Detect which cell encompasses the target text, then output its [X, Y] center coordinate. 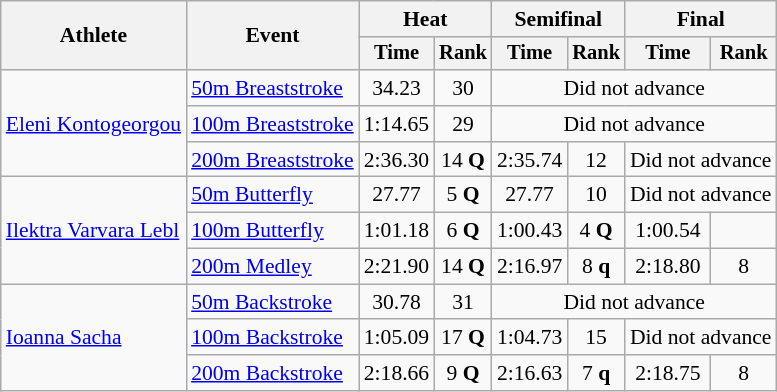
4 Q [596, 231]
Athlete [94, 36]
1:00.54 [668, 231]
Ioanna Sacha [94, 338]
10 [596, 195]
100m Backstroke [272, 338]
Ilektra Varvara Lebl [94, 230]
2:18.80 [668, 267]
200m Medley [272, 267]
1:04.73 [530, 338]
Final [701, 19]
2:35.74 [530, 160]
5 Q [463, 195]
7 q [596, 373]
50m Breaststroke [272, 88]
6 Q [463, 231]
50m Butterfly [272, 195]
100m Butterfly [272, 231]
12 [596, 160]
15 [596, 338]
30 [463, 88]
9 Q [463, 373]
2:18.66 [396, 373]
2:16.97 [530, 267]
2:16.63 [530, 373]
Eleni Kontogeorgou [94, 124]
29 [463, 124]
100m Breaststroke [272, 124]
34.23 [396, 88]
2:36.30 [396, 160]
1:00.43 [530, 231]
200m Backstroke [272, 373]
1:01.18 [396, 231]
2:18.75 [668, 373]
1:14.65 [396, 124]
1:05.09 [396, 338]
8 q [596, 267]
Event [272, 36]
50m Backstroke [272, 302]
Semifinal [558, 19]
30.78 [396, 302]
17 Q [463, 338]
31 [463, 302]
2:21.90 [396, 267]
Heat [426, 19]
200m Breaststroke [272, 160]
